Find where the given text appears and provide that cell's center as [x, y] coordinate. 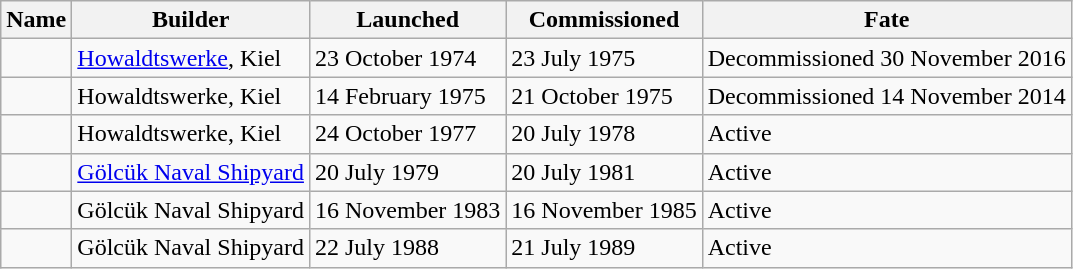
20 July 1978 [604, 134]
16 November 1983 [407, 210]
Launched [407, 20]
24 October 1977 [407, 134]
23 October 1974 [407, 58]
16 November 1985 [604, 210]
20 July 1979 [407, 172]
20 July 1981 [604, 172]
Name [36, 20]
Commissioned [604, 20]
Decommissioned 14 November 2014 [886, 96]
23 July 1975 [604, 58]
21 July 1989 [604, 248]
Fate [886, 20]
21 October 1975 [604, 96]
Decommissioned 30 November 2016 [886, 58]
Builder [191, 20]
14 February 1975 [407, 96]
22 July 1988 [407, 248]
